Scan for the cell matching the given text and deliver its (x, y) coordinate at center. 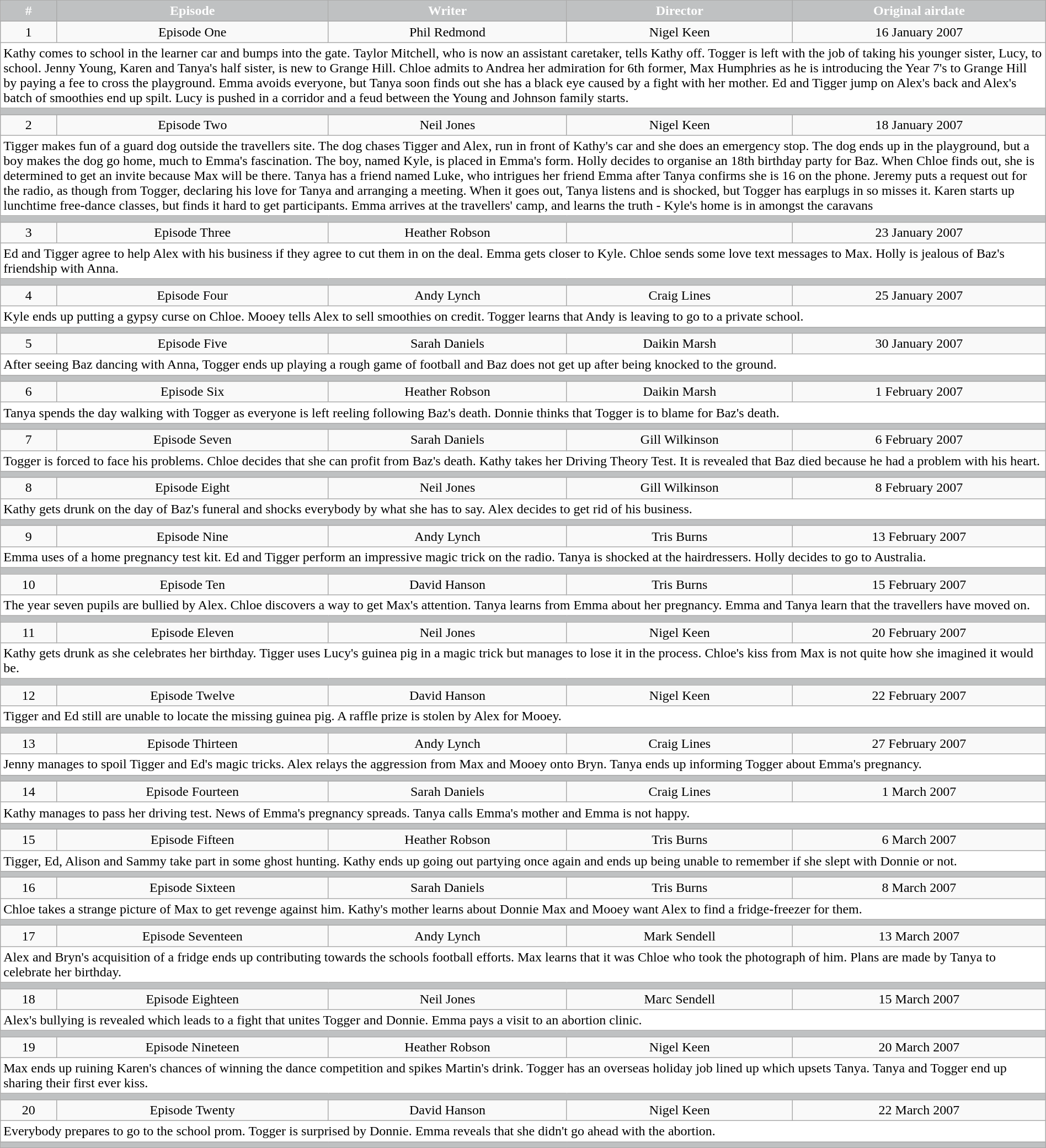
5 (29, 344)
Episode Six (193, 392)
Episode Thirteen (193, 743)
Episode Seventeen (193, 936)
Original airdate (919, 11)
16 January 2007 (919, 32)
Tigger and Ed still are unable to locate the missing guinea pig. A raffle prize is stolen by Alex for Mooey. (523, 716)
6 March 2007 (919, 839)
27 February 2007 (919, 743)
8 March 2007 (919, 888)
22 March 2007 (919, 1110)
Episode Four (193, 295)
Episode Two (193, 125)
Episode Twenty (193, 1110)
22 February 2007 (919, 695)
Phil Redmond (447, 32)
20 March 2007 (919, 1047)
10 (29, 584)
17 (29, 936)
11 (29, 633)
19 (29, 1047)
Episode Seven (193, 440)
3 (29, 232)
1 March 2007 (919, 791)
Alex's bullying is revealed which leads to a fight that unites Togger and Donnie. Emma pays a visit to an abortion clinic. (523, 1020)
Kathy manages to pass her driving test. News of Emma's pregnancy spreads. Tanya calls Emma's mother and Emma is not happy. (523, 812)
18 January 2007 (919, 125)
8 February 2007 (919, 488)
Episode Ten (193, 584)
Episode Eighteen (193, 999)
Episode Sixteen (193, 888)
Tanya spends the day walking with Togger as everyone is left reeling following Baz's death. Donnie thinks that Togger is to blame for Baz's death. (523, 413)
Episode Eight (193, 488)
2 (29, 125)
25 January 2007 (919, 295)
7 (29, 440)
Episode Three (193, 232)
Mark Sendell (680, 936)
Episode One (193, 32)
Episode Fourteen (193, 791)
18 (29, 999)
Episode Nine (193, 536)
Episode Fifteen (193, 839)
20 February 2007 (919, 633)
12 (29, 695)
15 March 2007 (919, 999)
Episode Five (193, 344)
Writer (447, 11)
9 (29, 536)
13 February 2007 (919, 536)
Episode (193, 11)
Episode Nineteen (193, 1047)
1 (29, 32)
4 (29, 295)
13 March 2007 (919, 936)
13 (29, 743)
Marc Sendell (680, 999)
Director (680, 11)
6 (29, 392)
14 (29, 791)
# (29, 11)
Episode Twelve (193, 695)
30 January 2007 (919, 344)
Kathy gets drunk on the day of Baz's funeral and shocks everybody by what she has to say. Alex decides to get rid of his business. (523, 509)
15 February 2007 (919, 584)
6 February 2007 (919, 440)
15 (29, 839)
16 (29, 888)
Everybody prepares to go to the school prom. Togger is surprised by Donnie. Emma reveals that she didn't go ahead with the abortion. (523, 1131)
1 February 2007 (919, 392)
23 January 2007 (919, 232)
20 (29, 1110)
After seeing Baz dancing with Anna, Togger ends up playing a rough game of football and Baz does not get up after being knocked to the ground. (523, 365)
Episode Eleven (193, 633)
8 (29, 488)
